Determine the [x, y] coordinate at the center of the cell enclosing the given text.  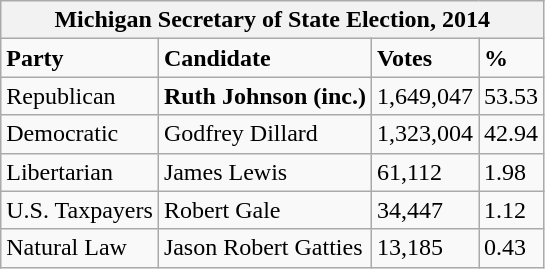
1.98 [512, 172]
Ruth Johnson (inc.) [264, 96]
Democratic [80, 134]
Candidate [264, 58]
0.43 [512, 248]
42.94 [512, 134]
Michigan Secretary of State Election, 2014 [272, 20]
Republican [80, 96]
Votes [424, 58]
Robert Gale [264, 210]
U.S. Taxpayers [80, 210]
1,323,004 [424, 134]
Godfrey Dillard [264, 134]
Natural Law [80, 248]
Party [80, 58]
James Lewis [264, 172]
Libertarian [80, 172]
1.12 [512, 210]
% [512, 58]
53.53 [512, 96]
Jason Robert Gatties [264, 248]
34,447 [424, 210]
13,185 [424, 248]
61,112 [424, 172]
1,649,047 [424, 96]
